Return [X, Y] of the center of cell containing provided text 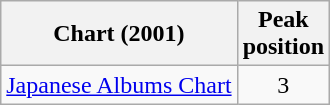
Peakposition [283, 34]
Chart (2001) [119, 34]
Japanese Albums Chart [119, 85]
3 [283, 85]
